Return the [x, y] coordinate for the center point of the cell that contains the specified text.  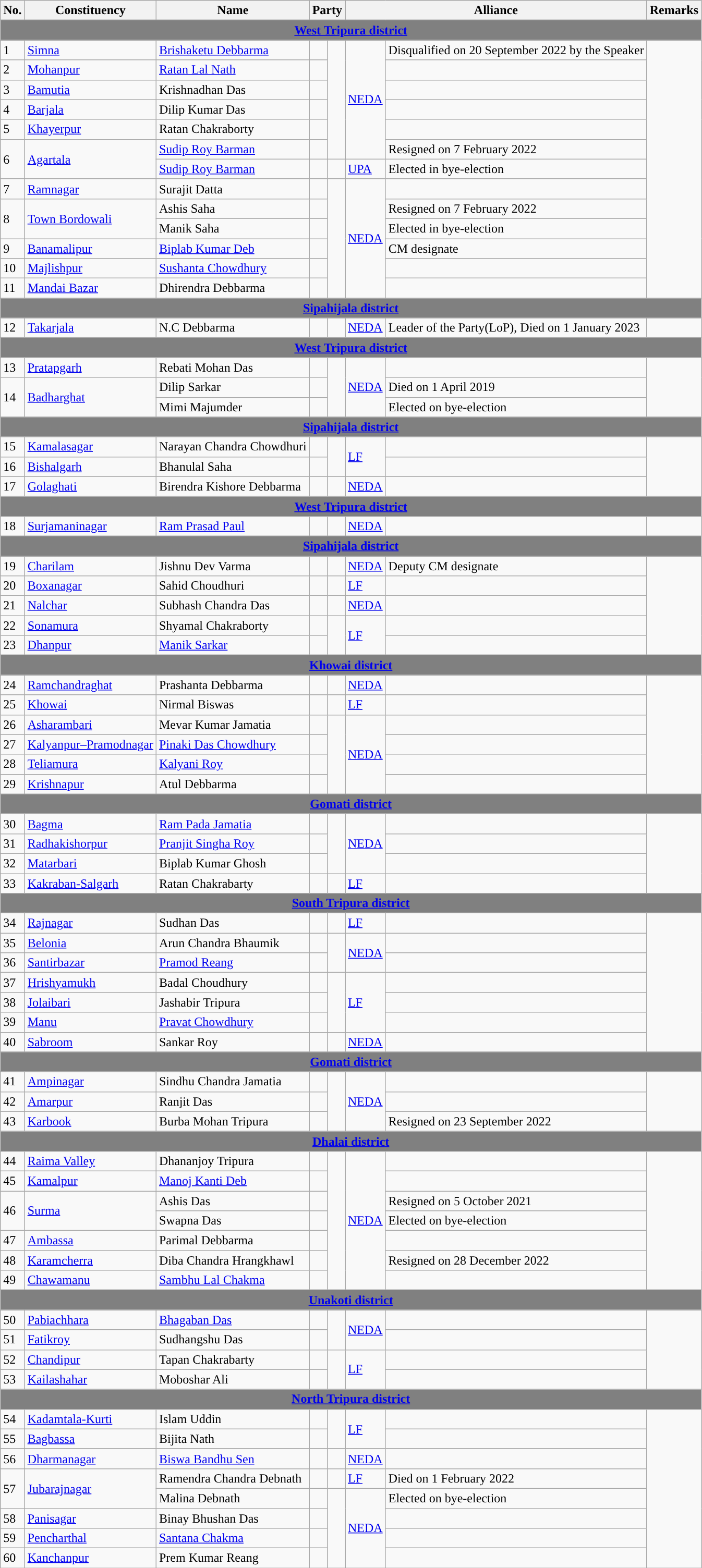
53 [13, 1379]
Dhananjoy Tripura [233, 1161]
North Tripura district [351, 1399]
Died on 1 February 2022 [516, 1478]
Parimal Debbarma [233, 1241]
Khowai district [351, 665]
Bamutia [90, 90]
42 [13, 1101]
Ramendra Chandra Debnath [233, 1478]
Ampinagar [90, 1082]
Pravat Chowdhury [233, 1022]
39 [13, 1022]
51 [13, 1340]
Boxanagar [90, 586]
Surajit Datta [233, 189]
Pramod Reang [233, 963]
UPA [366, 169]
Kakraban-Salgarh [90, 884]
Sindhu Chandra Jamatia [233, 1082]
Teliamura [90, 764]
Pranjit Singha Roy [233, 843]
Remarks [674, 10]
Birendra Kishore Debbarma [233, 486]
Takarjala [90, 328]
Ranjit Das [233, 1101]
Krishnapur [90, 784]
Bijita Nath [233, 1439]
Ram Pada Jamatia [233, 824]
2 [13, 70]
Sonamura [90, 626]
Bishalgarh [90, 467]
Ratan Chakrabarty [233, 884]
Kailashahar [90, 1379]
Simna [90, 50]
11 [13, 288]
Bagbassa [90, 1439]
Sushanta Chowdhury [233, 268]
Binay Bhushan Das [233, 1518]
Moboshar Ali [233, 1379]
Mohanpur [90, 70]
Nalchar [90, 606]
Chawamanu [90, 1280]
Khayerpur [90, 129]
Prem Kumar Reang [233, 1558]
49 [13, 1280]
Pratapgarh [90, 367]
Jubarajnagar [90, 1488]
Sambhu Lal Chakma [233, 1280]
Name [233, 10]
Rajnagar [90, 923]
Ambassa [90, 1241]
3 [13, 90]
Pinaki Das Chowdhury [233, 744]
Dilip Sarkar [233, 387]
30 [13, 824]
31 [13, 843]
Panisagar [90, 1518]
14 [13, 397]
55 [13, 1439]
Narayan Chandra Chowdhuri [233, 447]
Banamalipur [90, 249]
44 [13, 1161]
29 [13, 784]
Islam Uddin [233, 1419]
Alliance [497, 10]
Nirmal Biswas [233, 705]
Raima Valley [90, 1161]
Fatikroy [90, 1340]
34 [13, 923]
19 [13, 566]
Resigned on 5 October 2021 [516, 1200]
52 [13, 1359]
6 [13, 159]
8 [13, 218]
Matarbari [90, 863]
Town Bordowali [90, 218]
Subhash Chandra Das [233, 606]
Burba Mohan Tripura [233, 1121]
46 [13, 1210]
Kalyanpur–Pramodnagar [90, 744]
Jashabir Tripura [233, 1002]
Hrishyamukh [90, 983]
South Tripura district [351, 903]
Malina Debnath [233, 1498]
58 [13, 1518]
10 [13, 268]
5 [13, 129]
Leader of the Party(LoP), Died on 1 January 2023 [516, 328]
37 [13, 983]
Santirbazar [90, 963]
Dhalai district [351, 1141]
Dhirendra Debbarma [233, 288]
13 [13, 367]
Atul Debbarma [233, 784]
Diba Chandra Hrangkhawl [233, 1260]
Manik Saha [233, 228]
Prashanta Debbarma [233, 685]
1 [13, 50]
15 [13, 447]
Constituency [90, 10]
32 [13, 863]
Jolaibari [90, 1002]
27 [13, 744]
Kalyani Roy [233, 764]
N.C Debbarma [233, 328]
Charilam [90, 566]
Bhagaban Das [233, 1320]
Manoj Kanti Deb [233, 1181]
9 [13, 249]
Sabroom [90, 1042]
24 [13, 685]
18 [13, 526]
43 [13, 1121]
Kamalasagar [90, 447]
Ratan Lal Nath [233, 70]
41 [13, 1082]
Surjamaninagar [90, 526]
CM designate [516, 249]
Bhanulal Saha [233, 467]
Amarpur [90, 1101]
59 [13, 1538]
No. [13, 10]
57 [13, 1488]
Ramchandraghat [90, 685]
Badal Choudhury [233, 983]
Party [327, 10]
50 [13, 1320]
Manik Sarkar [233, 645]
Disqualified on 20 September 2022 by the Speaker [516, 50]
Biplab Kumar Ghosh [233, 863]
Kadamtala-Kurti [90, 1419]
Bagma [90, 824]
Karamcherra [90, 1260]
Ramnagar [90, 189]
Majlishpur [90, 268]
Ashis Saha [233, 209]
47 [13, 1241]
Deputy CM designate [516, 566]
Biplab Kumar Deb [233, 249]
Tapan Chakrabarty [233, 1359]
Arun Chandra Bhaumik [233, 943]
Unakoti district [351, 1300]
17 [13, 486]
Brishaketu Debbarma [233, 50]
Ashis Das [233, 1200]
Sudhan Das [233, 923]
Dilip Kumar Das [233, 109]
Resigned on 28 December 2022 [516, 1260]
Biswa Bandhu Sen [233, 1459]
38 [13, 1002]
33 [13, 884]
25 [13, 705]
Jishnu Dev Varma [233, 566]
Mevar Kumar Jamatia [233, 725]
Krishnadhan Das [233, 90]
20 [13, 586]
35 [13, 943]
45 [13, 1181]
Manu [90, 1022]
26 [13, 725]
Died on 1 April 2019 [516, 387]
12 [13, 328]
Mimi Majumder [233, 407]
56 [13, 1459]
22 [13, 626]
Pencharthal [90, 1538]
Kanchanpur [90, 1558]
Sankar Roy [233, 1042]
23 [13, 645]
Ratan Chakraborty [233, 129]
Mandai Bazar [90, 288]
Shyamal Chakraborty [233, 626]
Chandipur [90, 1359]
Belonia [90, 943]
Golaghati [90, 486]
Rebati Mohan Das [233, 367]
60 [13, 1558]
Pabiachhara [90, 1320]
Dhanpur [90, 645]
4 [13, 109]
16 [13, 467]
Agartala [90, 159]
Barjala [90, 109]
36 [13, 963]
21 [13, 606]
Santana Chakma [233, 1538]
54 [13, 1419]
40 [13, 1042]
Resigned on 23 September 2022 [516, 1121]
Swapna Das [233, 1221]
48 [13, 1260]
Radhakishorpur [90, 843]
28 [13, 764]
Badharghat [90, 397]
Sahid Choudhuri [233, 586]
Karbook [90, 1121]
Kamalpur [90, 1181]
Sudhangshu Das [233, 1340]
Dharmanagar [90, 1459]
Khowai [90, 705]
Asharambari [90, 725]
7 [13, 189]
Ram Prasad Paul [233, 526]
Surma [90, 1210]
